Return [x, y] of the center of cell containing provided text 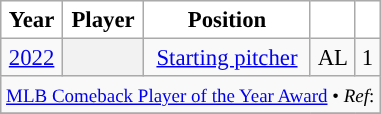
2022 [32, 58]
Year [32, 20]
AL [332, 58]
1 [367, 58]
Player [102, 20]
Position [228, 20]
MLB Comeback Player of the Year Award • Ref: [190, 95]
Starting pitcher [228, 58]
